Determine the [X, Y] coordinate at the center of the cell enclosing the given text.  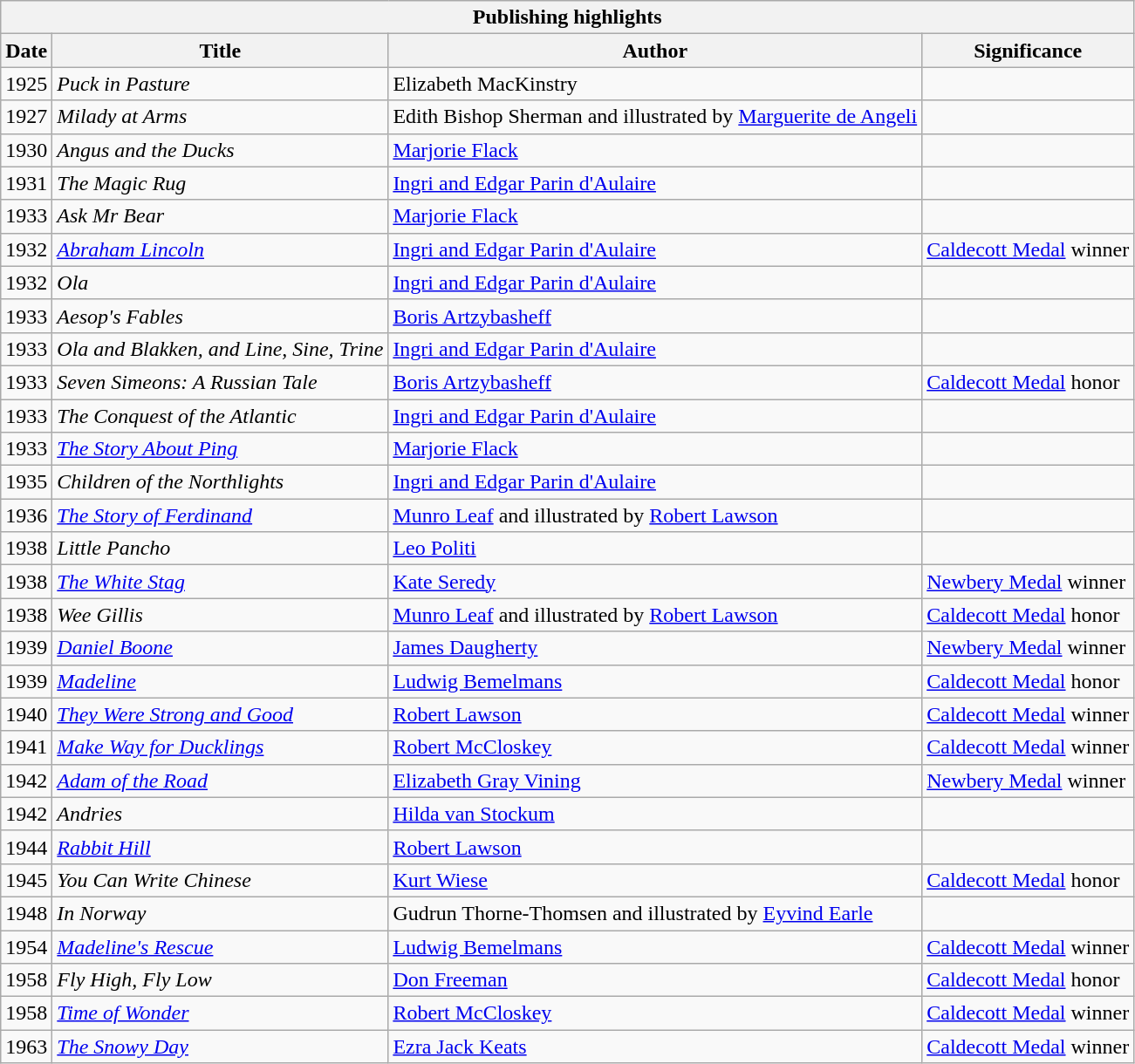
The Story of Ferdinand [220, 515]
Fly High, Fly Low [220, 980]
1931 [26, 183]
You Can Write Chinese [220, 880]
Aesop's Fables [220, 316]
Madeline [220, 681]
1948 [26, 913]
Rabbit Hill [220, 847]
Adam of the Road [220, 781]
Puck in Pasture [220, 84]
Elizabeth MacKinstry [655, 84]
1935 [26, 482]
Author [655, 51]
In Norway [220, 913]
Wee Gillis [220, 615]
Milady at Arms [220, 117]
Elizabeth Gray Vining [655, 781]
Hilda van Stockum [655, 814]
Ezra Jack Keats [655, 1047]
Madeline's Rescue [220, 946]
James Daugherty [655, 648]
The Snowy Day [220, 1047]
Kurt Wiese [655, 880]
1927 [26, 117]
Date [26, 51]
Edith Bishop Sherman and illustrated by Marguerite de Angeli [655, 117]
They Were Strong and Good [220, 714]
Title [220, 51]
Significance [1028, 51]
Publishing highlights [567, 17]
1936 [26, 515]
Time of Wonder [220, 1013]
1930 [26, 150]
1945 [26, 880]
The Magic Rug [220, 183]
Abraham Lincoln [220, 249]
Ask Mr Bear [220, 216]
Ola and Blakken, and Line, Sine, Trine [220, 349]
1963 [26, 1047]
Seven Simeons: A Russian Tale [220, 382]
Kate Seredy [655, 582]
Andries [220, 814]
Little Pancho [220, 549]
The White Stag [220, 582]
1925 [26, 84]
Leo Politi [655, 549]
Gudrun Thorne-Thomsen and illustrated by Eyvind Earle [655, 913]
The Story About Ping [220, 449]
Make Way for Ducklings [220, 747]
Ola [220, 283]
1940 [26, 714]
1954 [26, 946]
Children of the Northlights [220, 482]
1941 [26, 747]
Angus and the Ducks [220, 150]
1944 [26, 847]
The Conquest of the Atlantic [220, 416]
Daniel Boone [220, 648]
Don Freeman [655, 980]
